Find where the given text appears and provide that cell's center as (X, Y) coordinate. 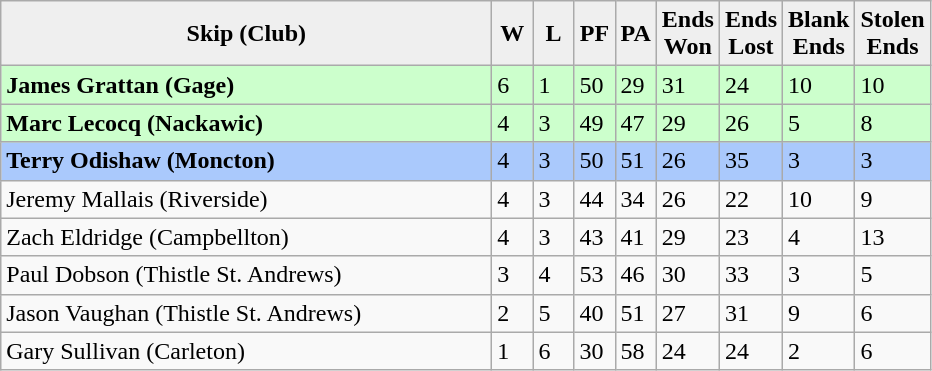
Zach Eldridge (Campbellton) (246, 237)
Gary Sullivan (Carleton) (246, 351)
35 (750, 161)
W (512, 34)
8 (892, 123)
Marc Lecocq (Nackawic) (246, 123)
44 (594, 199)
L (554, 34)
33 (750, 275)
34 (636, 199)
41 (636, 237)
James Grattan (Gage) (246, 85)
Paul Dobson (Thistle St. Andrews) (246, 275)
Blank Ends (819, 34)
47 (636, 123)
40 (594, 313)
46 (636, 275)
27 (688, 313)
49 (594, 123)
Terry Odishaw (Moncton) (246, 161)
Jeremy Mallais (Riverside) (246, 199)
22 (750, 199)
Ends Lost (750, 34)
Stolen Ends (892, 34)
PA (636, 34)
58 (636, 351)
PF (594, 34)
13 (892, 237)
43 (594, 237)
Ends Won (688, 34)
Skip (Club) (246, 34)
Jason Vaughan (Thistle St. Andrews) (246, 313)
53 (594, 275)
23 (750, 237)
